Find where the given text appears and provide that cell's center as (x, y) coordinate. 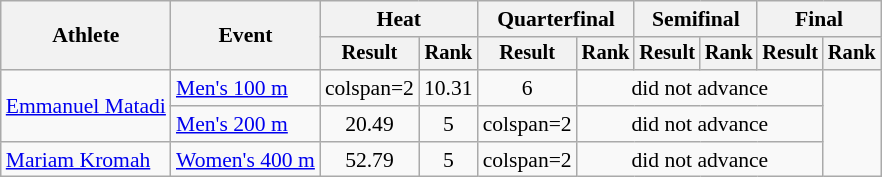
Quarterfinal (556, 19)
6 (528, 88)
5 (448, 124)
20.49 (370, 124)
Emmanuel Matadi (86, 106)
Semifinal (696, 19)
Athlete (86, 36)
Final (818, 19)
Men's 200 m (246, 124)
Heat (399, 19)
10.31 (448, 88)
Men's 100 m (246, 88)
Event (246, 36)
